Detect which cell encompasses the target text, then output its [X, Y] center coordinate. 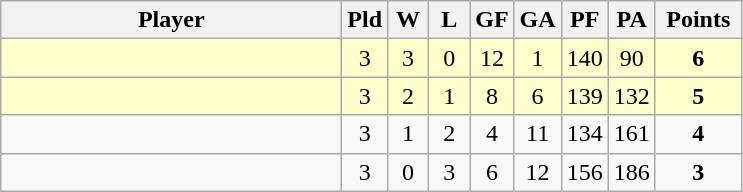
161 [632, 134]
PA [632, 20]
140 [584, 58]
11 [538, 134]
GA [538, 20]
186 [632, 172]
8 [492, 96]
Pld [365, 20]
PF [584, 20]
Player [172, 20]
Points [698, 20]
132 [632, 96]
156 [584, 172]
139 [584, 96]
5 [698, 96]
L [450, 20]
90 [632, 58]
GF [492, 20]
134 [584, 134]
W [408, 20]
